Search for the cell housing the specified text and yield its (x, y) center coordinate. 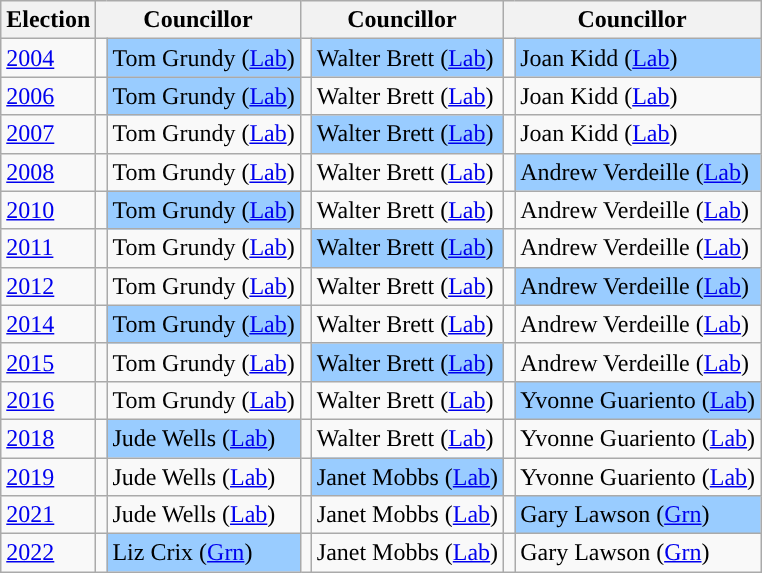
2012 (48, 286)
2014 (48, 324)
2007 (48, 134)
2008 (48, 172)
2018 (48, 438)
2011 (48, 248)
2016 (48, 400)
2010 (48, 210)
2019 (48, 477)
2004 (48, 58)
Election (48, 20)
2006 (48, 96)
2015 (48, 362)
Liz Crix (Grn) (204, 553)
2022 (48, 553)
2021 (48, 515)
